Detect which cell encompasses the target text, then output its (x, y) center coordinate. 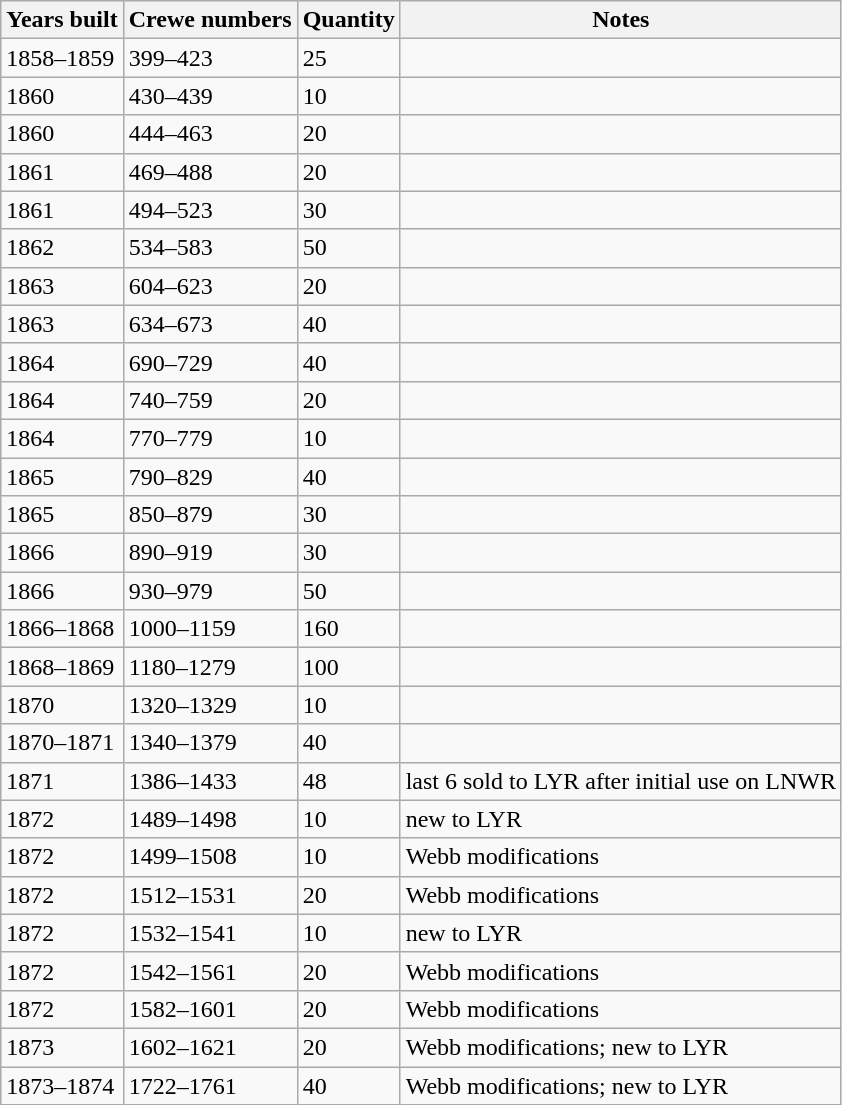
444–463 (210, 134)
48 (348, 781)
1868–1869 (62, 667)
399–423 (210, 58)
1542–1561 (210, 971)
740–759 (210, 400)
160 (348, 629)
1386–1433 (210, 781)
690–729 (210, 362)
1602–1621 (210, 1047)
1873–1874 (62, 1085)
770–779 (210, 438)
890–919 (210, 553)
634–673 (210, 324)
1499–1508 (210, 857)
Notes (620, 20)
1320–1329 (210, 705)
100 (348, 667)
last 6 sold to LYR after initial use on LNWR (620, 781)
430–439 (210, 96)
1866–1868 (62, 629)
790–829 (210, 477)
1871 (62, 781)
Crewe numbers (210, 20)
1858–1859 (62, 58)
930–979 (210, 591)
604–623 (210, 286)
1489–1498 (210, 819)
1532–1541 (210, 933)
1870 (62, 705)
534–583 (210, 248)
469–488 (210, 172)
1180–1279 (210, 667)
1870–1871 (62, 743)
1000–1159 (210, 629)
1862 (62, 248)
494–523 (210, 210)
1722–1761 (210, 1085)
1873 (62, 1047)
Years built (62, 20)
1340–1379 (210, 743)
1582–1601 (210, 1009)
Quantity (348, 20)
1512–1531 (210, 895)
25 (348, 58)
850–879 (210, 515)
